From the cell containing the given text, extract its center point as [X, Y] coordinate. 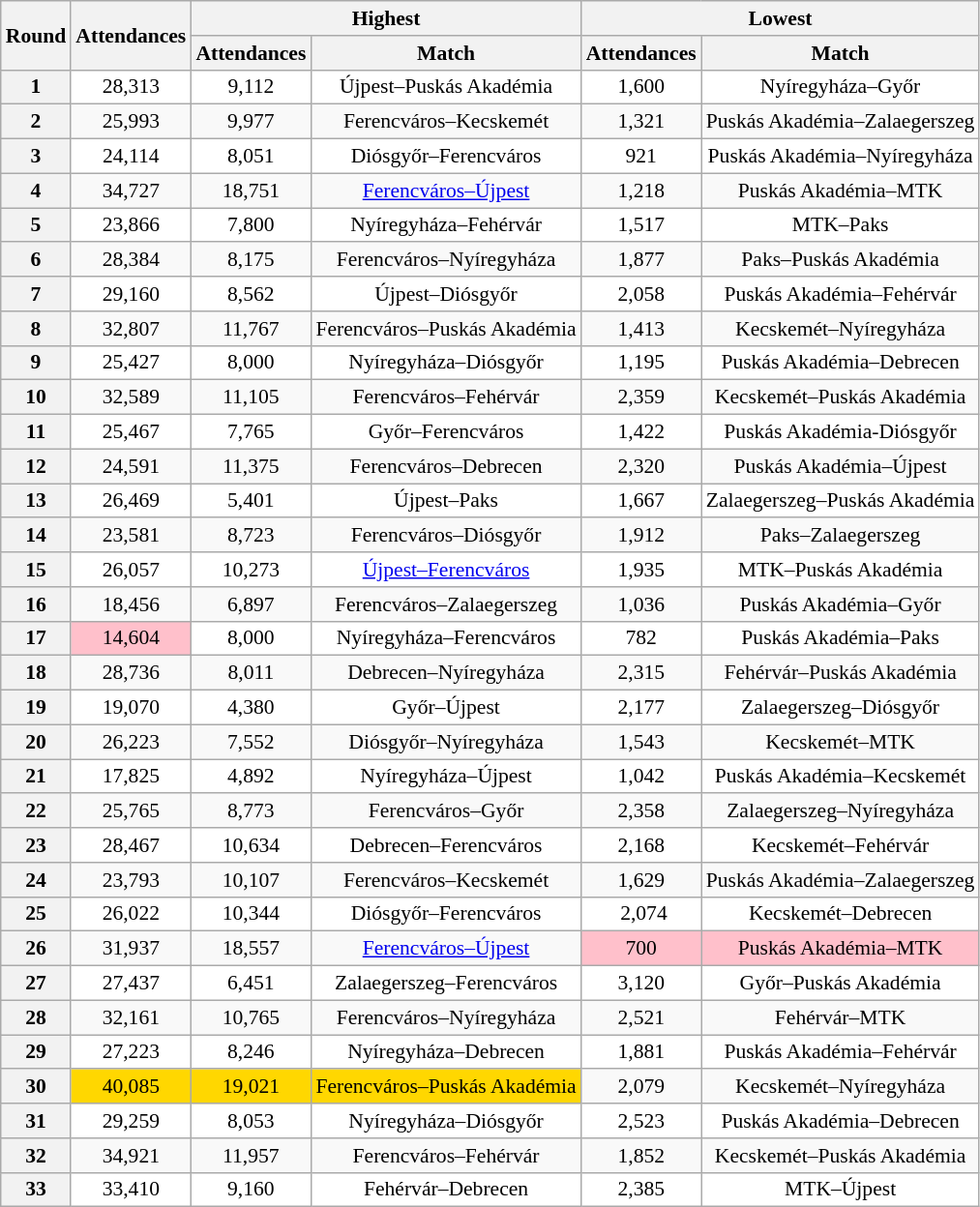
29,160 [131, 294]
Kecskemét–Debrecen [841, 914]
18,557 [251, 949]
Ferencváros–Debrecen [445, 466]
1,413 [641, 329]
29,259 [131, 1121]
Zalaegerszeg–Puskás Akadémia [841, 501]
2,079 [641, 1087]
8,723 [251, 536]
Puskás Akadémia-Diósgyőr [841, 432]
Újpest–Puskás Akadémia [445, 87]
22 [37, 811]
Zalaegerszeg–Nyíregyháza [841, 811]
Debrecen–Nyíregyháza [445, 673]
Újpest–Diósgyőr [445, 294]
26,057 [131, 570]
23,793 [131, 880]
8,011 [251, 673]
Paks–Zalaegerszeg [841, 536]
34,921 [131, 1156]
3,120 [641, 984]
24,591 [131, 466]
27,223 [131, 1052]
2,177 [641, 708]
32,589 [131, 397]
26 [37, 949]
921 [641, 157]
8,053 [251, 1121]
Diósgyőr–Nyíregyháza [445, 742]
MTK–Paks [841, 225]
19,021 [251, 1087]
28,467 [131, 845]
19 [37, 708]
Round [37, 35]
10,107 [251, 880]
6,451 [251, 984]
5 [37, 225]
Zalaegerszeg–Diósgyőr [841, 708]
2,359 [641, 397]
7 [37, 294]
Paks–Puskás Akadémia [841, 260]
15 [37, 570]
31 [37, 1121]
8,051 [251, 157]
33 [37, 1190]
2 [37, 122]
30 [37, 1087]
Puskás Akadémia–Újpest [841, 466]
8,562 [251, 294]
18,456 [131, 604]
1,667 [641, 501]
700 [641, 949]
MTK–Puskás Akadémia [841, 570]
Puskás Akadémia–Győr [841, 604]
Győr–Puskás Akadémia [841, 984]
4 [37, 191]
7,765 [251, 432]
Zalaegerszeg–Ferencváros [445, 984]
9,977 [251, 122]
Kecskemét–Fehérvár [841, 845]
19,070 [131, 708]
2,315 [641, 673]
1,852 [641, 1156]
Ferencváros–Diósgyőr [445, 536]
4,892 [251, 777]
1,321 [641, 122]
1 [37, 87]
23,866 [131, 225]
1,881 [641, 1052]
10 [37, 397]
6 [37, 260]
Highest [385, 18]
Fehérvár–Puskás Akadémia [841, 673]
21 [37, 777]
25,765 [131, 811]
8 [37, 329]
31,937 [131, 949]
28,384 [131, 260]
23,581 [131, 536]
18 [37, 673]
2,523 [641, 1121]
32,807 [131, 329]
Nyíregyháza–Ferencváros [445, 638]
2,074 [641, 914]
3 [37, 157]
Debrecen–Ferencváros [445, 845]
Nyíregyháza–Fehérvár [445, 225]
1,042 [641, 777]
Puskás Akadémia–Paks [841, 638]
Győr–Ferencváros [445, 432]
27,437 [131, 984]
6,897 [251, 604]
2,320 [641, 466]
13 [37, 501]
25,427 [131, 363]
Lowest [781, 18]
9,112 [251, 87]
8,175 [251, 260]
1,629 [641, 880]
Puskás Akadémia–Kecskemét [841, 777]
23 [37, 845]
24,114 [131, 157]
33,410 [131, 1190]
10,634 [251, 845]
34,727 [131, 191]
10,273 [251, 570]
2,385 [641, 1190]
1,422 [641, 432]
Nyíregyháza–Újpest [445, 777]
Győr–Újpest [445, 708]
7,552 [251, 742]
1,218 [641, 191]
14 [37, 536]
9 [37, 363]
Nyíregyháza–Győr [841, 87]
14,604 [131, 638]
20 [37, 742]
1,036 [641, 604]
32 [37, 1156]
1,600 [641, 87]
26,223 [131, 742]
2,168 [641, 845]
29 [37, 1052]
Újpest–Ferencváros [445, 570]
2,058 [641, 294]
MTK–Újpest [841, 1190]
Kecskemét–MTK [841, 742]
25,467 [131, 432]
32,161 [131, 1017]
28,736 [131, 673]
Puskás Akadémia–Nyíregyháza [841, 157]
2,521 [641, 1017]
2,358 [641, 811]
25 [37, 914]
11,105 [251, 397]
12 [37, 466]
5,401 [251, 501]
4,380 [251, 708]
17 [37, 638]
1,935 [641, 570]
9,160 [251, 1190]
Újpest–Paks [445, 501]
11,375 [251, 466]
7,800 [251, 225]
8,246 [251, 1052]
1,195 [641, 363]
8,773 [251, 811]
40,085 [131, 1087]
26,022 [131, 914]
1,912 [641, 536]
16 [37, 604]
1,543 [641, 742]
25,993 [131, 122]
28,313 [131, 87]
Nyíregyháza–Debrecen [445, 1052]
Ferencváros–Zalaegerszeg [445, 604]
Fehérvár–Debrecen [445, 1190]
17,825 [131, 777]
27 [37, 984]
11,957 [251, 1156]
11 [37, 432]
10,344 [251, 914]
18,751 [251, 191]
10,765 [251, 1017]
26,469 [131, 501]
782 [641, 638]
Fehérvár–MTK [841, 1017]
28 [37, 1017]
24 [37, 880]
1,877 [641, 260]
Ferencváros–Győr [445, 811]
1,517 [641, 225]
11,767 [251, 329]
